Find where the given text appears and provide that cell's center as (X, Y) coordinate. 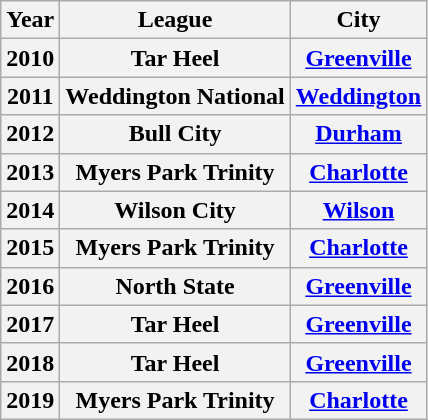
2011 (30, 96)
Durham (358, 134)
Bull City (175, 134)
2016 (30, 286)
2013 (30, 172)
2010 (30, 58)
Weddington (358, 96)
2019 (30, 400)
North State (175, 286)
City (358, 20)
Wilson (358, 210)
2014 (30, 210)
2018 (30, 362)
League (175, 20)
Year (30, 20)
Weddington National (175, 96)
Wilson City (175, 210)
2012 (30, 134)
2015 (30, 248)
2017 (30, 324)
